Capture the cell that displays the provided text and extract its [X, Y] central coordinate. 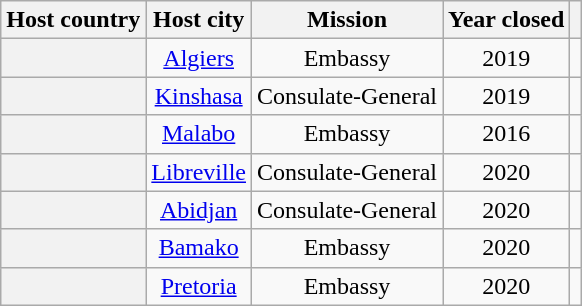
Libreville [199, 172]
Host city [199, 20]
Mission [348, 20]
Pretoria [199, 286]
Host country [74, 20]
2016 [506, 134]
Abidjan [199, 210]
Year closed [506, 20]
Algiers [199, 58]
Bamako [199, 248]
Kinshasa [199, 96]
Malabo [199, 134]
